Scan for the cell matching the given text and deliver its [x, y] coordinate at center. 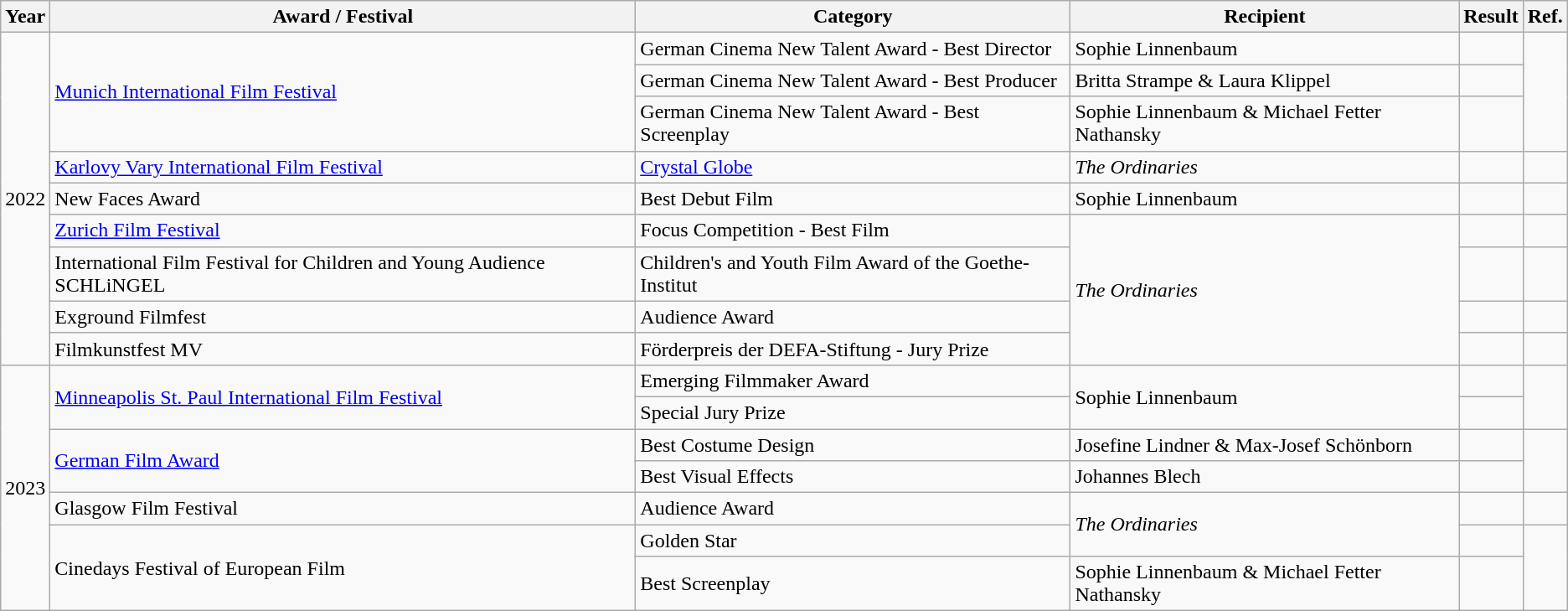
Best Costume Design [853, 445]
Focus Competition - Best Film [853, 230]
Recipient [1265, 17]
2022 [25, 199]
German Cinema New Talent Award - Best Producer [853, 80]
Förderpreis der DEFA-Stiftung - Jury Prize [853, 349]
German Cinema New Talent Award - Best Director [853, 49]
Munich International Film Festival [343, 92]
Category [853, 17]
German Film Award [343, 461]
Emerging Filmmaker Award [853, 381]
Minneapolis St. Paul International Film Festival [343, 396]
New Faces Award [343, 199]
Special Jury Prize [853, 412]
Johannes Blech [1265, 477]
Year [25, 17]
Filmkunstfest MV [343, 349]
Children's and Youth Film Award of the Goethe-Institut [853, 273]
Best Debut Film [853, 199]
Glasgow Film Festival [343, 509]
Best Screenplay [853, 583]
Golden Star [853, 541]
Ref. [1545, 17]
Award / Festival [343, 17]
German Cinema New Talent Award - Best Screenplay [853, 124]
Karlovy Vary International Film Festival [343, 167]
Exground Filmfest [343, 317]
Result [1491, 17]
Zurich Film Festival [343, 230]
Cinedays Festival of European Film [343, 568]
Crystal Globe [853, 167]
Britta Strampe & Laura Klippel [1265, 80]
Josefine Lindner & Max-Josef Schönborn [1265, 445]
Best Visual Effects [853, 477]
International Film Festival for Children and Young Audience SCHLiNGEL [343, 273]
2023 [25, 488]
